Extract the (x, y) coordinate from the center of the cell holding the provided text.  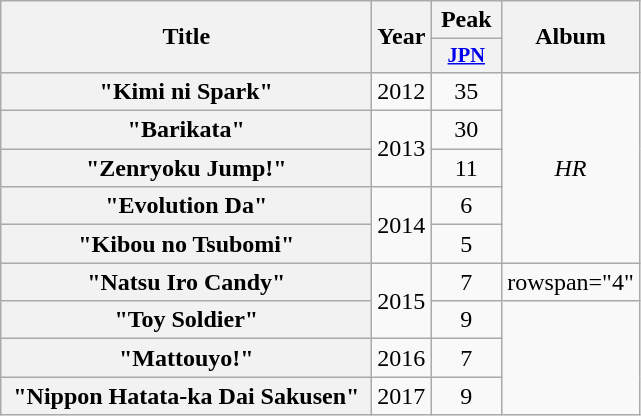
"Toy Soldier" (186, 320)
2014 (402, 225)
JPN (466, 56)
35 (466, 91)
2015 (402, 301)
"Kibou no Tsubomi" (186, 244)
2017 (402, 396)
"Mattouyo!" (186, 358)
"Evolution Da" (186, 206)
"Zenryoku Jump!" (186, 168)
Peak (466, 20)
"Barikata" (186, 130)
HR (571, 167)
"Kimi ni Spark" (186, 91)
Title (186, 37)
2013 (402, 149)
Album (571, 37)
rowspan="4" (571, 282)
2016 (402, 358)
30 (466, 130)
"Natsu Iro Candy" (186, 282)
5 (466, 244)
11 (466, 168)
6 (466, 206)
2012 (402, 91)
"Nippon Hatata-ka Dai Sakusen" (186, 396)
Year (402, 37)
